Pinpoint the cell where the given text exists, returning its [X, Y] midpoint coordinate. 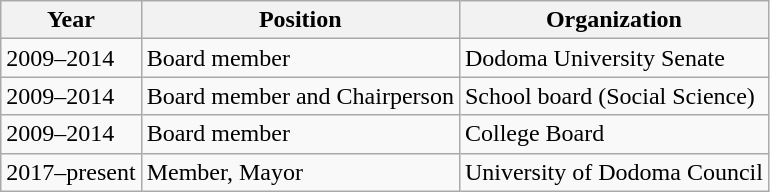
Year [71, 20]
College Board [614, 134]
School board (Social Science) [614, 96]
Organization [614, 20]
Board member and Chairperson [300, 96]
Dodoma University Senate [614, 58]
University of Dodoma Council [614, 172]
Member, Mayor [300, 172]
Position [300, 20]
2017–present [71, 172]
